Return the (x, y) coordinate for the center point of the cell that contains the specified text.  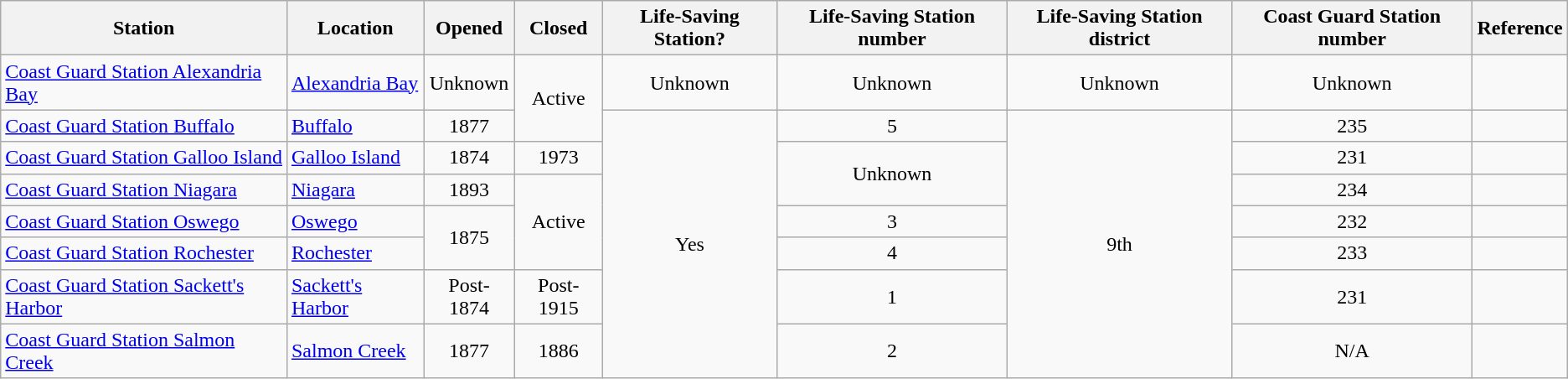
Buffalo (355, 126)
Coast Guard Station Rochester (144, 253)
2 (893, 350)
Post-1915 (558, 297)
Closed (558, 29)
Galloo Island (355, 158)
Post-1874 (469, 297)
Life-Saving Station? (689, 29)
Location (355, 29)
Station (144, 29)
232 (1352, 221)
Coast Guard Station Buffalo (144, 126)
234 (1352, 189)
1973 (558, 158)
Reference (1519, 29)
1875 (469, 237)
Coast Guard Station Sackett's Harbor (144, 297)
Life-Saving Station district (1120, 29)
1893 (469, 189)
9th (1120, 244)
1874 (469, 158)
4 (893, 253)
1886 (558, 350)
Coast Guard Station Salmon Creek (144, 350)
1 (893, 297)
3 (893, 221)
Life-Saving Station number (893, 29)
235 (1352, 126)
Niagara (355, 189)
Coast Guard Station Oswego (144, 221)
Alexandria Bay (355, 82)
Yes (689, 244)
Coast Guard Station number (1352, 29)
233 (1352, 253)
5 (893, 126)
Salmon Creek (355, 350)
Coast Guard Station Niagara (144, 189)
Oswego (355, 221)
Coast Guard Station Alexandria Bay (144, 82)
Sackett's Harbor (355, 297)
Opened (469, 29)
Rochester (355, 253)
N/A (1352, 350)
Coast Guard Station Galloo Island (144, 158)
